Scan for the cell matching the given text and deliver its (x, y) coordinate at center. 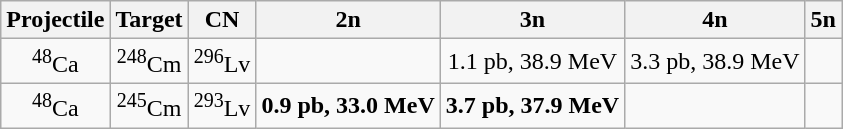
245Cm (149, 106)
3.7 pb, 37.9 MeV (532, 106)
248Cm (149, 62)
Target (149, 20)
5n (823, 20)
4n (715, 20)
296Lv (222, 62)
0.9 pb, 33.0 MeV (348, 106)
293Lv (222, 106)
1.1 pb, 38.9 MeV (532, 62)
3n (532, 20)
2n (348, 20)
CN (222, 20)
Projectile (56, 20)
3.3 pb, 38.9 MeV (715, 62)
